Extract the (x, y) coordinate from the center of the cell holding the provided text.  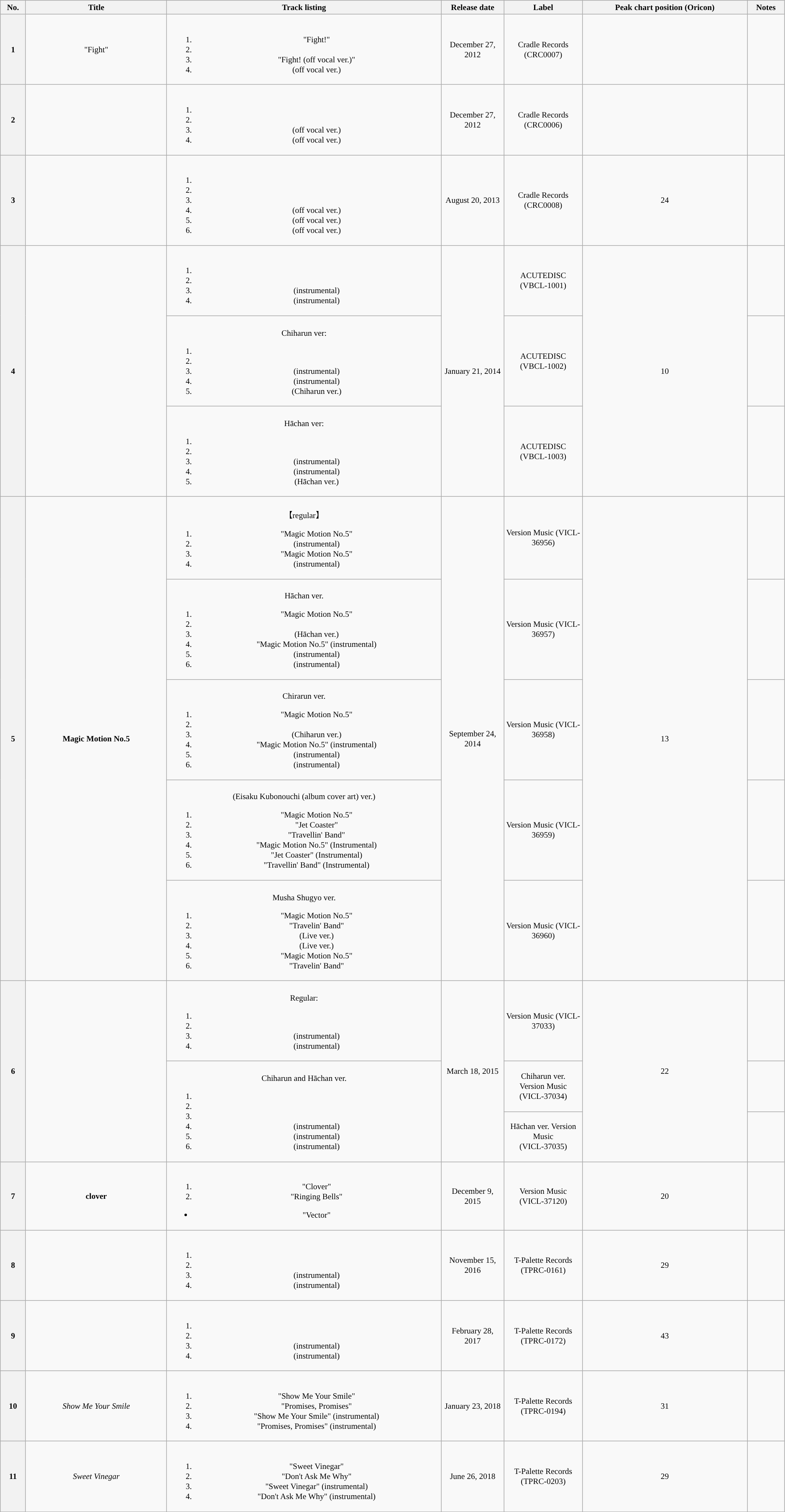
Version Music (VICL-36959) (543, 830)
Regular: (instrumental) (instrumental) (304, 1021)
"Sweet Vinegar""Don't Ask Me Why""Sweet Vinegar" (instrumental)"Don't Ask Me Why" (instrumental) (304, 1476)
Chiharun ver. Version Music(VICL-37034) (543, 1086)
"Fight!""Fight! (off vocal ver.)" (off vocal ver.) (304, 49)
December 9, 2015 (473, 1196)
31 (665, 1406)
Version Music (VICL-36956) (543, 538)
Hāchan ver. Version Music(VICL-37035) (543, 1137)
24 (665, 200)
Show Me Your Smile (96, 1406)
Chiharun and Hāchan ver. (instrumental) (instrumental) (instrumental) (304, 1111)
T-Palette Records (TPRC-0172) (543, 1336)
13 (665, 739)
ACUTEDISC (VBCL-1002) (543, 361)
9 (13, 1336)
March 18, 2015 (473, 1071)
Cradle Records (CRC0008) (543, 200)
2 (13, 120)
January 21, 2014 (473, 371)
Sweet Vinegar (96, 1476)
(off vocal ver.) (off vocal ver.) (304, 120)
Hāchan ver."Magic Motion No.5" (Hāchan ver.)"Magic Motion No.5" (instrumental) (instrumental) (instrumental) (304, 629)
Magic Motion No.5 (96, 739)
August 20, 2013 (473, 200)
8 (13, 1265)
Track listing (304, 8)
7 (13, 1196)
February 28, 2017 (473, 1336)
Chirarun ver."Magic Motion No.5" (Chiharun ver.)"Magic Motion No.5" (instrumental) (instrumental) (instrumental) (304, 730)
(off vocal ver.) (off vocal ver.) (off vocal ver.) (304, 200)
Hāchan ver: (instrumental) (instrumental) (Hāchan ver.) (304, 451)
Release date (473, 8)
11 (13, 1476)
September 24, 2014 (473, 739)
5 (13, 739)
Version Music (VICL-37033) (543, 1021)
Cradle Records (CRC0007) (543, 49)
Version Music (VICL-36958) (543, 730)
Musha Shugyo ver."Magic Motion No.5""Travelin' Band" (Live ver.) (Live ver.)"Magic Motion No.5""Travelin' Band" (304, 930)
Cradle Records (CRC0006) (543, 120)
"Clover""Ringing Bells""Vector" (304, 1196)
Label (543, 8)
"Fight" (96, 49)
20 (665, 1196)
T-Palette Records (TPRC-0203) (543, 1476)
3 (13, 200)
"Show Me Your Smile""Promises, Promises""Show Me Your Smile" (instrumental)"Promises, Promises" (instrumental) (304, 1406)
6 (13, 1071)
22 (665, 1071)
Version Music (VICL-36957) (543, 629)
ACUTEDISC (VBCL-1003) (543, 451)
【regular】"Magic Motion No.5" (instrumental)"Magic Motion No.5" (instrumental) (304, 538)
43 (665, 1336)
January 23, 2018 (473, 1406)
1 (13, 49)
clover (96, 1196)
Chiharun ver: (instrumental) (instrumental) (Chiharun ver.) (304, 361)
Peak chart position (Oricon) (665, 8)
Title (96, 8)
Version Music (VICL-37120) (543, 1196)
T-Palette Records (TPRC-0161) (543, 1265)
November 15, 2016 (473, 1265)
ACUTEDISC (VBCL-1001) (543, 281)
Version Music (VICL-36960) (543, 930)
No. (13, 8)
June 26, 2018 (473, 1476)
T-Palette Records (TPRC-0194) (543, 1406)
4 (13, 371)
Notes (766, 8)
